Extract the (X, Y) coordinate from the center of the cell holding the provided text.  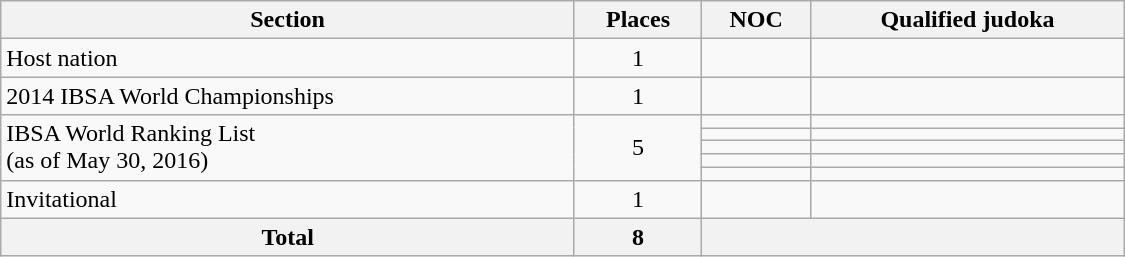
Total (288, 237)
8 (638, 237)
5 (638, 148)
2014 IBSA World Championships (288, 96)
Section (288, 20)
Host nation (288, 58)
Invitational (288, 199)
NOC (756, 20)
Places (638, 20)
IBSA World Ranking List(as of May 30, 2016) (288, 148)
Qualified judoka (968, 20)
